From the cell containing the given text, extract its center point as [X, Y] coordinate. 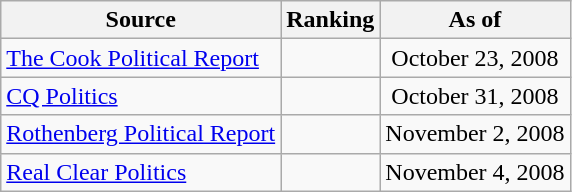
November 4, 2008 [475, 172]
Real Clear Politics [141, 172]
CQ Politics [141, 96]
Source [141, 20]
Rothenberg Political Report [141, 134]
As of [475, 20]
The Cook Political Report [141, 58]
Ranking [330, 20]
November 2, 2008 [475, 134]
October 23, 2008 [475, 58]
October 31, 2008 [475, 96]
